From the cell containing the given text, extract its center point as (X, Y) coordinate. 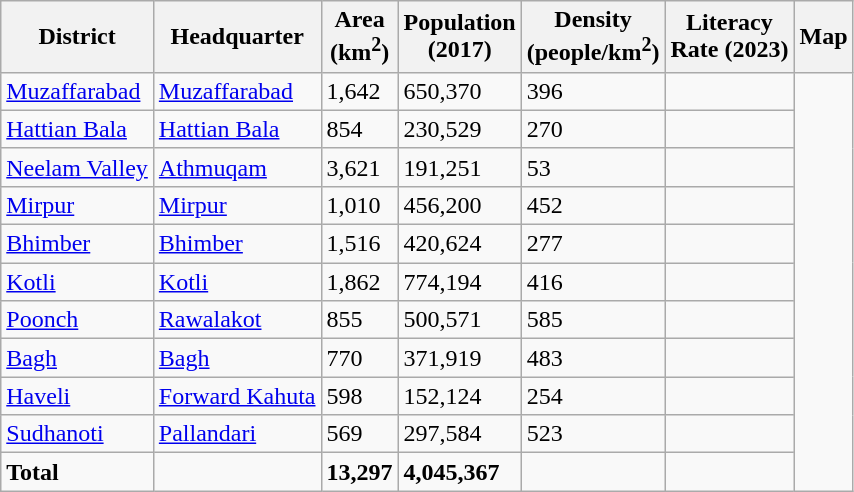
523 (593, 434)
420,624 (460, 244)
456,200 (460, 205)
1,516 (360, 244)
650,370 (460, 91)
1,642 (360, 91)
Sudhanoti (78, 434)
Area(km2) (360, 37)
854 (360, 129)
Rawalakot (237, 320)
396 (593, 91)
Pallandari (237, 434)
598 (360, 396)
855 (360, 320)
Poonch (78, 320)
Neelam Valley (78, 167)
569 (360, 434)
1,862 (360, 282)
53 (593, 167)
585 (593, 320)
270 (593, 129)
13,297 (360, 472)
Population(2017) (460, 37)
416 (593, 282)
District (78, 37)
191,251 (460, 167)
371,919 (460, 358)
3,621 (360, 167)
Density(people/km2) (593, 37)
297,584 (460, 434)
483 (593, 358)
254 (593, 396)
LiteracyRate (2023) (730, 37)
Haveli (78, 396)
770 (360, 358)
152,124 (460, 396)
Map (824, 37)
1,010 (360, 205)
500,571 (460, 320)
Athmuqam (237, 167)
4,045,367 (460, 472)
230,529 (460, 129)
277 (593, 244)
Total (78, 472)
Headquarter (237, 37)
774,194 (460, 282)
452 (593, 205)
Forward Kahuta (237, 396)
